From the cell containing the given text, extract its center point as (x, y) coordinate. 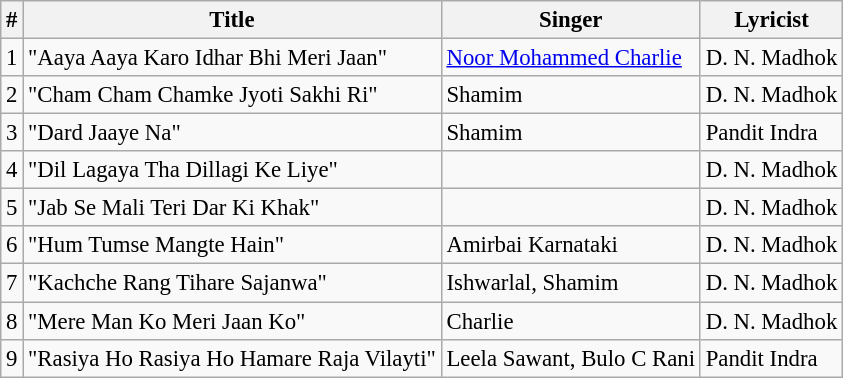
1 (12, 58)
# (12, 20)
9 (12, 358)
"Dil Lagaya Tha Dillagi Ke Liye" (232, 170)
2 (12, 95)
"Cham Cham Chamke Jyoti Sakhi Ri" (232, 95)
"Jab Se Mali Teri Dar Ki Khak" (232, 208)
"Rasiya Ho Rasiya Ho Hamare Raja Vilayti" (232, 358)
Singer (570, 20)
"Kachche Rang Tihare Sajanwa" (232, 283)
Lyricist (771, 20)
Title (232, 20)
"Aaya Aaya Karo Idhar Bhi Meri Jaan" (232, 58)
3 (12, 133)
"Hum Tumse Mangte Hain" (232, 245)
Leela Sawant, Bulo C Rani (570, 358)
8 (12, 321)
6 (12, 245)
Amirbai Karnataki (570, 245)
7 (12, 283)
Ishwarlal, Shamim (570, 283)
"Mere Man Ko Meri Jaan Ko" (232, 321)
Charlie (570, 321)
5 (12, 208)
Noor Mohammed Charlie (570, 58)
"Dard Jaaye Na" (232, 133)
4 (12, 170)
